For the text-containing cell, return its midpoint in (x, y) coordinate format. 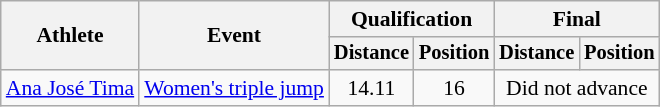
Final (576, 19)
Athlete (70, 36)
14.11 (372, 88)
Did not advance (576, 88)
Qualification (412, 19)
Ana José Tima (70, 88)
Event (234, 36)
Women's triple jump (234, 88)
16 (454, 88)
